From the cell containing the given text, extract its center point as (X, Y) coordinate. 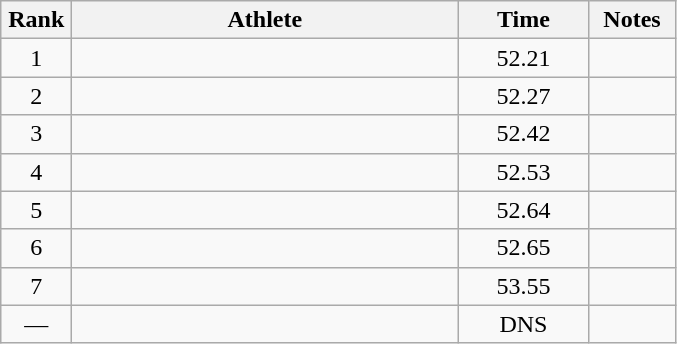
52.65 (524, 248)
52.27 (524, 96)
6 (36, 248)
52.53 (524, 172)
Rank (36, 20)
7 (36, 286)
53.55 (524, 286)
3 (36, 134)
4 (36, 172)
DNS (524, 324)
52.42 (524, 134)
Time (524, 20)
5 (36, 210)
2 (36, 96)
1 (36, 58)
Notes (632, 20)
Athlete (265, 20)
— (36, 324)
52.64 (524, 210)
52.21 (524, 58)
